Locate the cell with the specified text and output its [x, y] center coordinate. 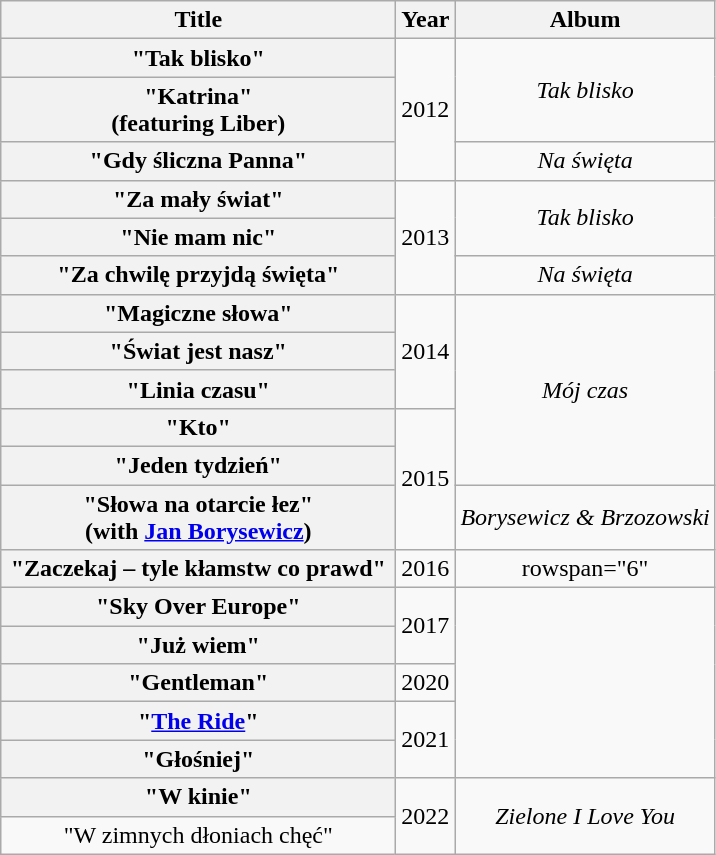
2017 [426, 626]
"Tak blisko" [198, 58]
"Za mały świat" [198, 199]
Title [198, 20]
"Gentleman" [198, 683]
"Słowa na otarcie łez"(with Jan Borysewicz) [198, 516]
"W kinie" [198, 797]
"Jeden tydzień" [198, 465]
"Magiczne słowa" [198, 313]
2016 [426, 569]
"Sky Over Europe" [198, 607]
"Zaczekaj – tyle kłamstw co prawd" [198, 569]
Album [585, 20]
"Kto" [198, 427]
"Już wiem" [198, 645]
"Głośniej" [198, 759]
2021 [426, 740]
2022 [426, 816]
rowspan="6" [585, 569]
"W zimnych dłoniach chęć" [198, 835]
"The Ride" [198, 721]
"Katrina"(featuring Liber) [198, 110]
Year [426, 20]
"Gdy śliczna Panna" [198, 161]
2020 [426, 683]
2014 [426, 351]
"Nie mam nic" [198, 237]
Mój czas [585, 389]
"Za chwilę przyjdą święta" [198, 275]
"Świat jest nasz" [198, 351]
Borysewicz & Brzozowski [585, 516]
Zielone I Love You [585, 816]
2015 [426, 478]
2013 [426, 237]
2012 [426, 110]
"Linia czasu" [198, 389]
